Provide the (X, Y) coordinate of the cell's center where the given text is located.  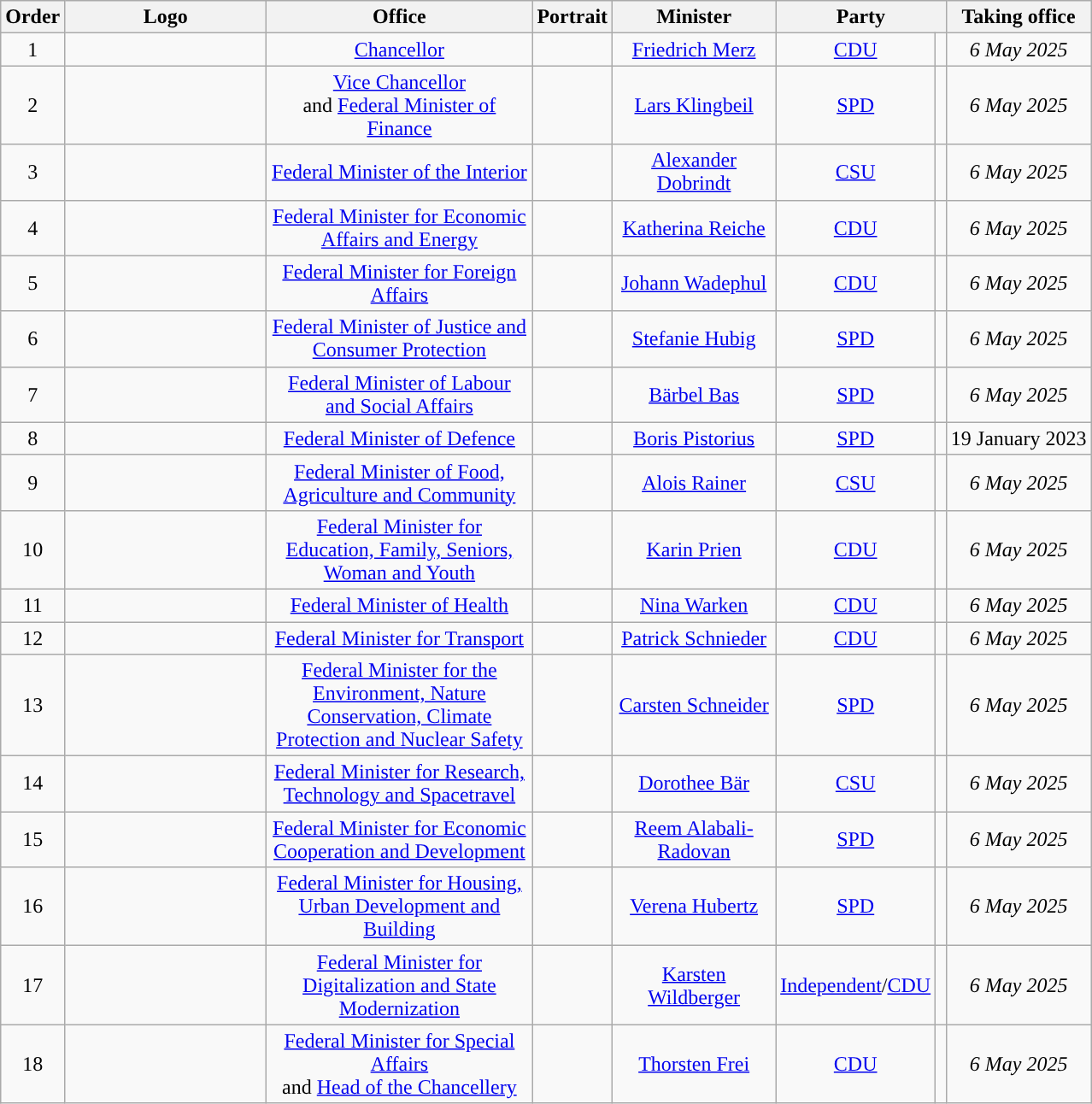
Boris Pistorius (694, 438)
2 (32, 105)
Nina Warken (694, 605)
Federal Minister for Economic Affairs and Energy (400, 227)
14 (32, 784)
Federal Minister for Economic Cooperation and Development (400, 839)
7 (32, 395)
Federal Minister for Foreign Affairs (400, 284)
Federal Minister for Housing, Urban Development and Building (400, 907)
Federal Minister of Health (400, 605)
Order (32, 17)
Federal Minister of Food, Agriculture and Community (400, 482)
Federal Minister for Transport (400, 638)
Party (861, 17)
Taking office (1019, 17)
4 (32, 227)
Independent/CDU (856, 985)
15 (32, 839)
Friedrich Merz (694, 50)
Federal Minister of the Interior (400, 173)
5 (32, 284)
Karsten Wildberger (694, 985)
Federal Minister for the Environment, Nature Conservation, Climate Protection and Nuclear Safety (400, 706)
Bärbel Bas (694, 395)
Minister (694, 17)
Karin Prien (694, 549)
Office (400, 17)
Federal Minister for Special Affairsand Head of the Chancellery (400, 1064)
Patrick Schnieder (694, 638)
3 (32, 173)
Verena Hubertz (694, 907)
17 (32, 985)
Carsten Schneider (694, 706)
Stefanie Hubig (694, 338)
8 (32, 438)
Lars Klingbeil (694, 105)
9 (32, 482)
Thorsten Frei (694, 1064)
12 (32, 638)
Chancellor (400, 50)
6 (32, 338)
11 (32, 605)
Federal Minister of Justice and Consumer Protection (400, 338)
Alois Rainer (694, 482)
19 January 2023 (1019, 438)
Dorothee Bär (694, 784)
Johann Wadephul (694, 284)
10 (32, 549)
Federal Minister of Labour and Social Affairs (400, 395)
13 (32, 706)
Logo (166, 17)
Portrait (572, 17)
Katherina Reiche (694, 227)
Reem Alabali-Radovan (694, 839)
Federal Minister for Education, Family, Seniors, Woman and Youth (400, 549)
Federal Minister of Defence (400, 438)
18 (32, 1064)
16 (32, 907)
Federal Minister for Research, Technology and Spacetravel (400, 784)
Vice Chancellor and Federal Minister of Finance (400, 105)
Federal Minister for Digitalization and State Modernization (400, 985)
1 (32, 50)
Alexander Dobrindt (694, 173)
